Capture the cell that displays the provided text and extract its [X, Y] central coordinate. 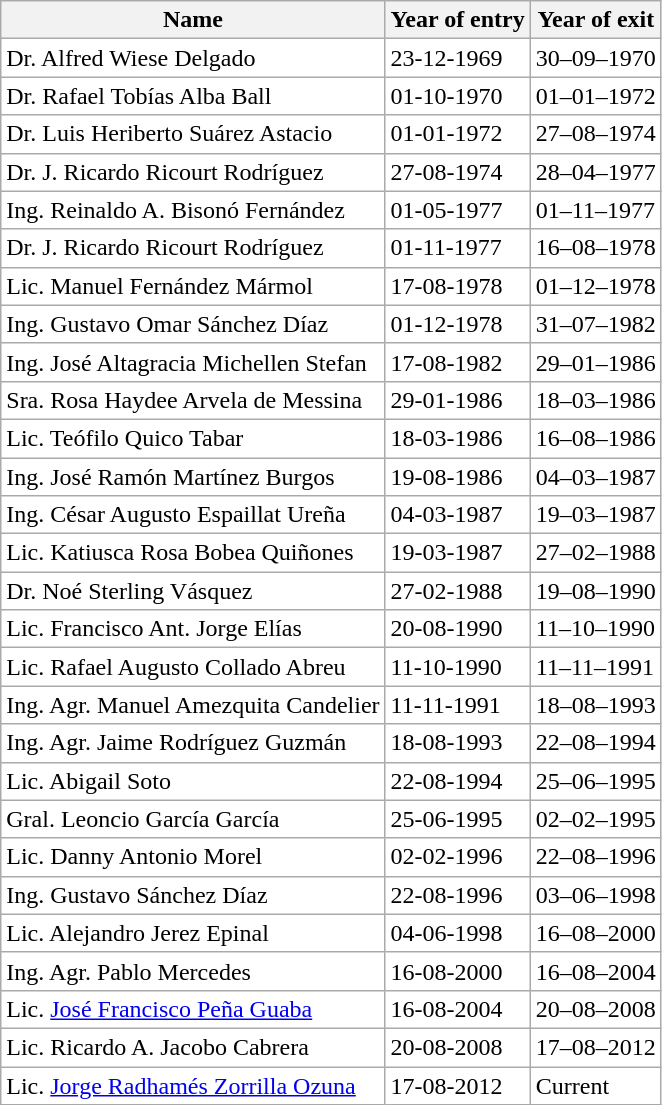
01-05-1977 [458, 210]
29–01–1986 [596, 362]
16–08–1978 [596, 248]
17-08-1982 [458, 362]
Ing. Agr. Jaime Rodríguez Guzmán [193, 743]
Ing. Gustavo Sánchez Díaz [193, 895]
01-01-1972 [458, 134]
20–08–2008 [596, 1009]
16-08-2000 [458, 971]
19-03-1987 [458, 553]
Year of entry [458, 20]
04-06-1998 [458, 933]
17–08–2012 [596, 1047]
27-08-1974 [458, 172]
31–07–1982 [596, 324]
01-10-1970 [458, 96]
Sra. Rosa Haydee Arvela de Messina [193, 400]
Lic. Katiusca Rosa Bobea Quiñones [193, 553]
23-12-1969 [458, 58]
28–04–1977 [596, 172]
Ing. Agr. Pablo Mercedes [193, 971]
Lic. Alejandro Jerez Epinal [193, 933]
18–08–1993 [596, 705]
Ing. Agr. Manuel Amezquita Candelier [193, 705]
22–08–1996 [596, 857]
16–08–1986 [596, 438]
Ing. Gustavo Omar Sánchez Díaz [193, 324]
16–08–2000 [596, 933]
16–08–2004 [596, 971]
Lic. Manuel Fernández Mármol [193, 286]
Ing. Reinaldo A. Bisonó Fernández [193, 210]
17-08-1978 [458, 286]
19-08-1986 [458, 477]
01–11–1977 [596, 210]
Dr. Luis Heriberto Suárez Astacio [193, 134]
11-11-1991 [458, 705]
02-02-1996 [458, 857]
18–03–1986 [596, 400]
Lic. Jorge Radhamés Zorrilla Ozuna [193, 1085]
Ing. César Augusto Espaillat Ureña [193, 515]
22-08-1996 [458, 895]
Ing. José Ramón Martínez Burgos [193, 477]
25-06-1995 [458, 819]
27–08–1974 [596, 134]
01-12-1978 [458, 324]
22-08-1994 [458, 781]
Lic. Abigail Soto [193, 781]
Year of exit [596, 20]
01-11-1977 [458, 248]
Current [596, 1085]
11-10-1990 [458, 667]
20-08-1990 [458, 629]
03–06–1998 [596, 895]
Dr. Alfred Wiese Delgado [193, 58]
Lic. Rafael Augusto Collado Abreu [193, 667]
11–11–1991 [596, 667]
27-02-1988 [458, 591]
19–08–1990 [596, 591]
Gral. Leoncio García García [193, 819]
Lic. Ricardo A. Jacobo Cabrera [193, 1047]
01–12–1978 [596, 286]
18-08-1993 [458, 743]
Lic. Teófilo Quico Tabar [193, 438]
11–10–1990 [596, 629]
18-03-1986 [458, 438]
29-01-1986 [458, 400]
19–03–1987 [596, 515]
04–03–1987 [596, 477]
01–01–1972 [596, 96]
17-08-2012 [458, 1085]
Ing. José Altagracia Michellen Stefan [193, 362]
04-03-1987 [458, 515]
Name [193, 20]
16-08-2004 [458, 1009]
Dr. Rafael Tobías Alba Ball [193, 96]
Lic. Francisco Ant. Jorge Elías [193, 629]
Dr. Noé Sterling Vásquez [193, 591]
Lic. Danny Antonio Morel [193, 857]
25–06–1995 [596, 781]
20-08-2008 [458, 1047]
27–02–1988 [596, 553]
30–09–1970 [596, 58]
Lic. José Francisco Peña Guaba [193, 1009]
02–02–1995 [596, 819]
22–08–1994 [596, 743]
